Return the (X, Y) coordinate for the center point of the cell that contains the specified text.  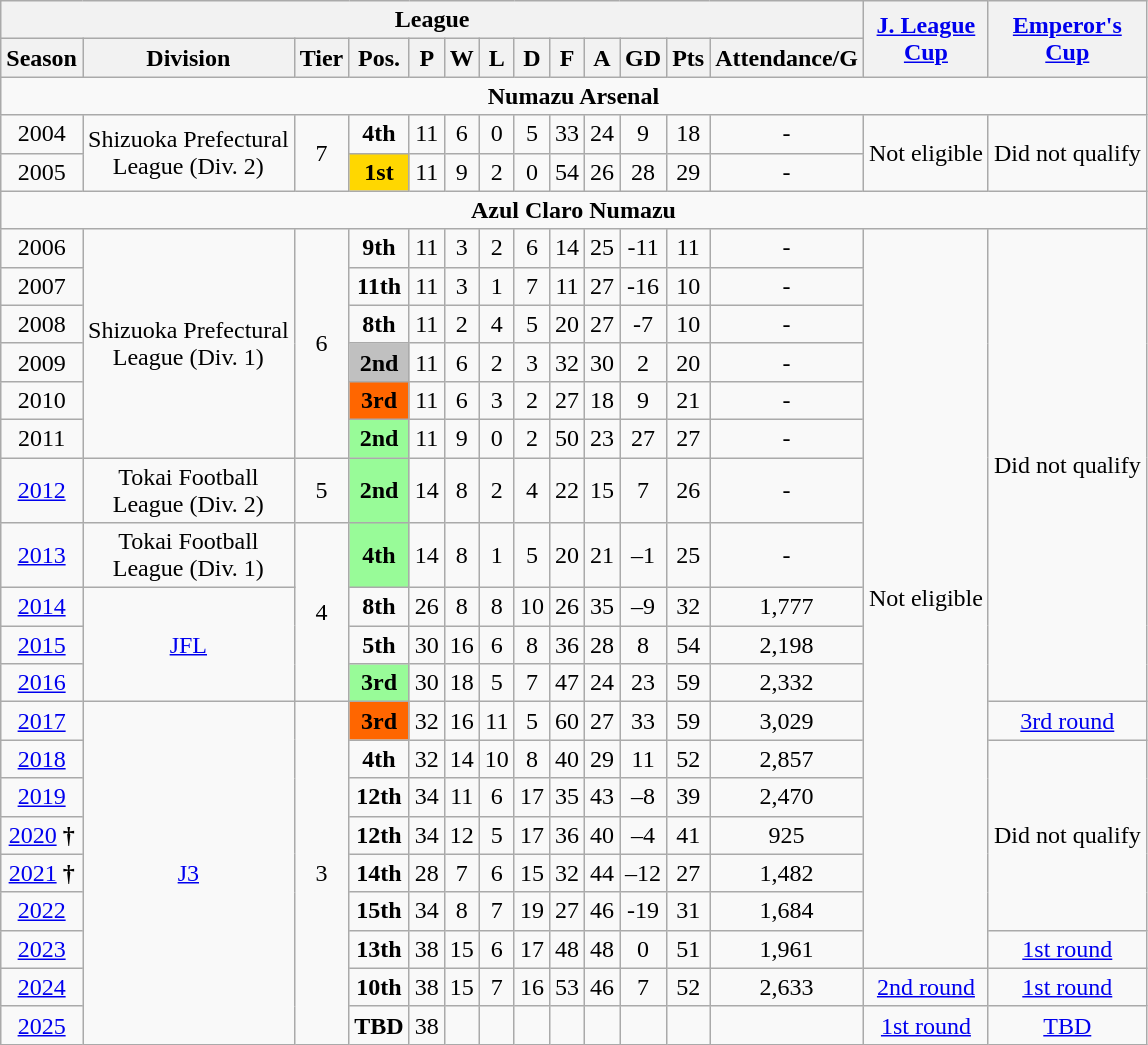
44 (602, 873)
Season (42, 58)
2021 † (42, 873)
Numazu Arsenal (574, 96)
1st (379, 172)
2012 (42, 490)
2008 (42, 324)
2020 † (42, 835)
11th (379, 286)
51 (688, 949)
-11 (644, 248)
13th (379, 949)
D (532, 58)
2009 (42, 362)
5th (379, 645)
47 (566, 683)
Tier (322, 58)
2004 (42, 134)
9th (379, 248)
14th (379, 873)
50 (566, 438)
2005 (42, 172)
2016 (42, 683)
GD (644, 58)
Shizuoka PrefecturalLeague (Div. 1) (188, 343)
2011 (42, 438)
53 (566, 987)
2010 (42, 400)
31 (688, 911)
1,684 (787, 911)
–1 (644, 556)
A (602, 58)
2023 (42, 949)
–8 (644, 797)
2013 (42, 556)
10th (379, 987)
–12 (644, 873)
2024 (42, 987)
Pts (688, 58)
1,777 (787, 607)
2,857 (787, 759)
2,332 (787, 683)
-7 (644, 324)
43 (602, 797)
Tokai FootballLeague (Div. 1) (188, 556)
Emperor'sCup (1067, 39)
W (462, 58)
19 (532, 911)
60 (566, 721)
F (566, 58)
925 (787, 835)
Attendance/G (787, 58)
2,470 (787, 797)
39 (688, 797)
J3 (188, 874)
League (432, 20)
L (496, 58)
2025 (42, 1025)
2014 (42, 607)
2,633 (787, 987)
2022 (42, 911)
1,961 (787, 949)
2006 (42, 248)
2018 (42, 759)
P (426, 58)
–9 (644, 607)
2nd round (926, 987)
3rd round (1067, 721)
Tokai FootballLeague (Div. 2) (188, 490)
JFL (188, 645)
Pos. (379, 58)
J. LeagueCup (926, 39)
41 (688, 835)
2015 (42, 645)
3,029 (787, 721)
2017 (42, 721)
2019 (42, 797)
-16 (644, 286)
Azul Claro Numazu (574, 210)
12 (462, 835)
2,198 (787, 645)
Division (188, 58)
15th (379, 911)
-19 (644, 911)
22 (566, 490)
1,482 (787, 873)
Shizuoka PrefecturalLeague (Div. 2) (188, 153)
–4 (644, 835)
2007 (42, 286)
